For the text-containing cell, return its midpoint in (x, y) coordinate format. 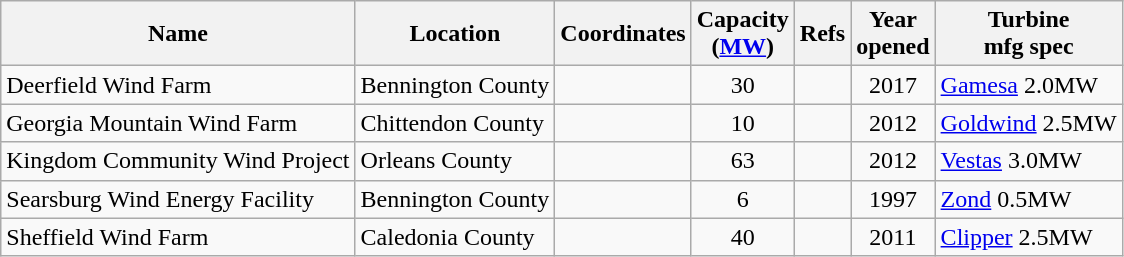
Yearopened (893, 34)
Location (455, 34)
Deerfield Wind Farm (178, 85)
Name (178, 34)
Vestas 3.0MW (1028, 161)
6 (742, 199)
Zond 0.5MW (1028, 199)
Sheffield Wind Farm (178, 237)
2011 (893, 237)
Clipper 2.5MW (1028, 237)
Georgia Mountain Wind Farm (178, 123)
Capacity(MW) (742, 34)
10 (742, 123)
63 (742, 161)
1997 (893, 199)
Kingdom Community Wind Project (178, 161)
Coordinates (623, 34)
Refs (822, 34)
Caledonia County (455, 237)
Turbinemfg spec (1028, 34)
40 (742, 237)
2017 (893, 85)
Chittendon County (455, 123)
Searsburg Wind Energy Facility (178, 199)
Gamesa 2.0MW (1028, 85)
30 (742, 85)
Orleans County (455, 161)
Goldwind 2.5MW (1028, 123)
